Pinpoint the cell where the given text exists, returning its [x, y] midpoint coordinate. 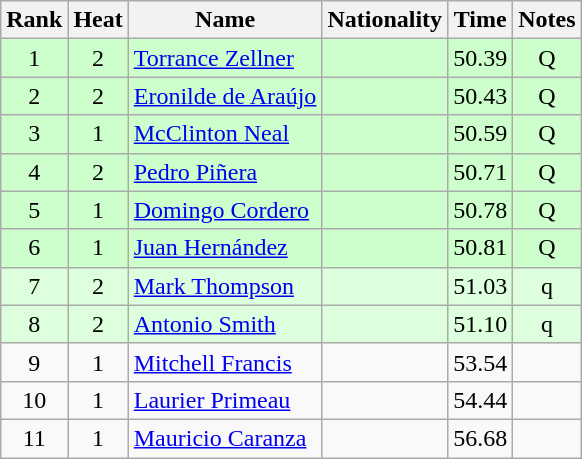
9 [34, 362]
Mitchell Francis [225, 362]
8 [34, 324]
McClinton Neal [225, 134]
Mark Thompson [225, 286]
11 [34, 438]
Heat [98, 20]
Rank [34, 20]
Mauricio Caranza [225, 438]
50.43 [480, 96]
Domingo Cordero [225, 210]
Torrance Zellner [225, 58]
10 [34, 400]
Juan Hernández [225, 248]
Laurier Primeau [225, 400]
6 [34, 248]
51.10 [480, 324]
7 [34, 286]
Eronilde de Araújo [225, 96]
50.78 [480, 210]
3 [34, 134]
50.71 [480, 172]
50.59 [480, 134]
Pedro Piñera [225, 172]
51.03 [480, 286]
Antonio Smith [225, 324]
4 [34, 172]
54.44 [480, 400]
Time [480, 20]
50.39 [480, 58]
56.68 [480, 438]
5 [34, 210]
Notes [547, 20]
50.81 [480, 248]
Name [225, 20]
Nationality [385, 20]
53.54 [480, 362]
